Find where the given text appears and provide that cell's center as [X, Y] coordinate. 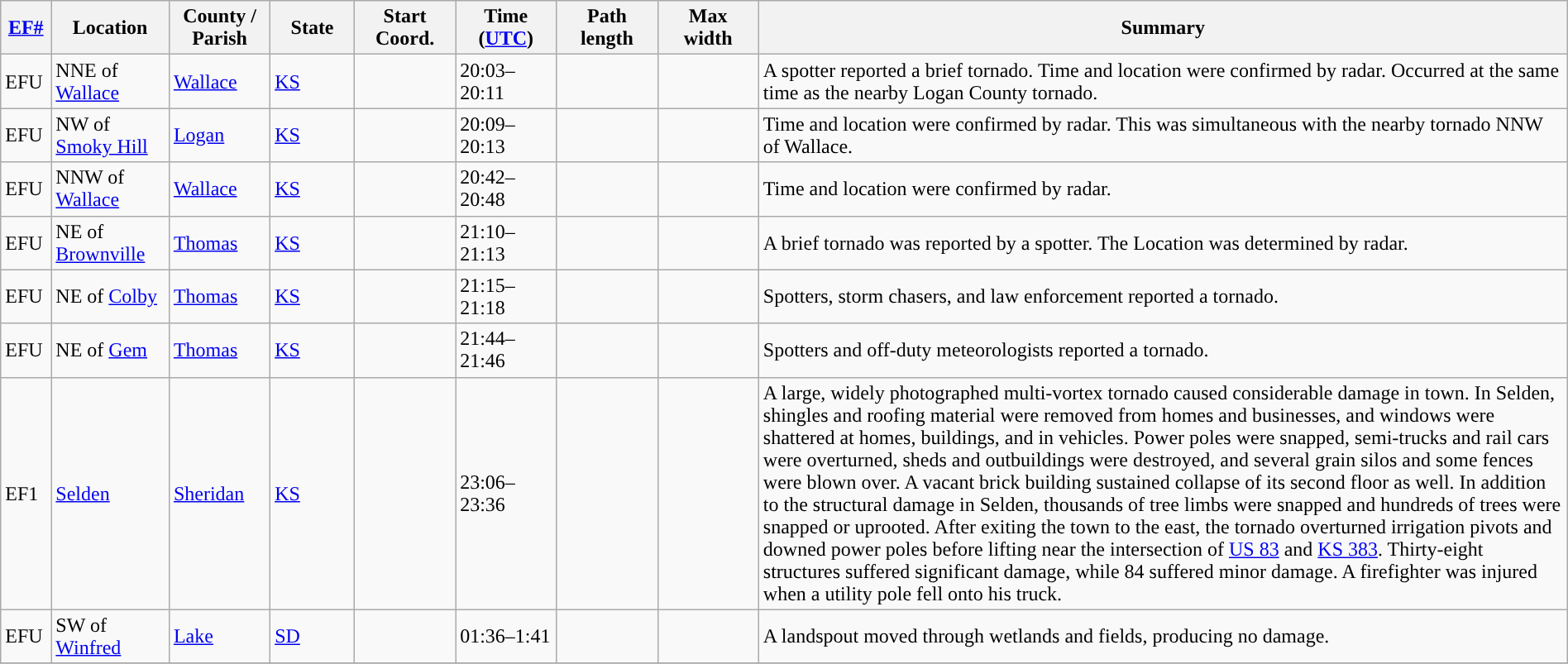
Path length [607, 28]
Spotters, storm chasers, and law enforcement reported a tornado. [1163, 296]
SD [313, 637]
Selden [111, 493]
NNW of Wallace [111, 189]
NE of Gem [111, 351]
NNE of Wallace [111, 81]
NW of Smoky Hill [111, 136]
Max width [708, 28]
01:36–1:41 [506, 637]
A landspout moved through wetlands and fields, producing no damage. [1163, 637]
21:10–21:13 [506, 243]
SW of Winfred [111, 637]
A brief tornado was reported by a spotter. The Location was determined by radar. [1163, 243]
Time (UTC) [506, 28]
NE of Colby [111, 296]
Sheridan [219, 493]
Summary [1163, 28]
State [313, 28]
County / Parish [219, 28]
NE of Brownville [111, 243]
21:44–21:46 [506, 351]
20:03–20:11 [506, 81]
Start Coord. [404, 28]
A spotter reported a brief tornado. Time and location were confirmed by radar. Occurred at the same time as the nearby Logan County tornado. [1163, 81]
Location [111, 28]
Lake [219, 637]
20:42–20:48 [506, 189]
EF1 [26, 493]
23:06–23:36 [506, 493]
Time and location were confirmed by radar. This was simultaneous with the nearby tornado NNW of Wallace. [1163, 136]
Spotters and off-duty meteorologists reported a tornado. [1163, 351]
Logan [219, 136]
Time and location were confirmed by radar. [1163, 189]
21:15–21:18 [506, 296]
EF# [26, 28]
20:09–20:13 [506, 136]
